Provide the (x, y) coordinate of the cell's center where the given text is located.  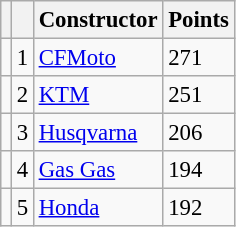
KTM (98, 95)
251 (198, 95)
Gas Gas (98, 170)
Husqvarna (98, 133)
4 (22, 170)
5 (22, 208)
2 (22, 95)
Points (198, 20)
1 (22, 58)
Honda (98, 208)
206 (198, 133)
194 (198, 170)
271 (198, 58)
CFMoto (98, 58)
Constructor (98, 20)
192 (198, 208)
3 (22, 133)
